Capture the cell that displays the provided text and extract its (X, Y) central coordinate. 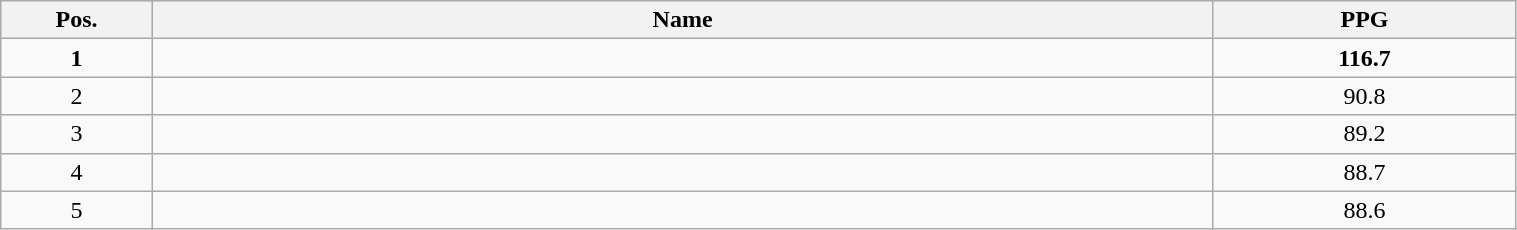
88.7 (1364, 172)
PPG (1364, 20)
90.8 (1364, 96)
Name (682, 20)
89.2 (1364, 134)
88.6 (1364, 210)
1 (77, 58)
2 (77, 96)
Pos. (77, 20)
116.7 (1364, 58)
4 (77, 172)
5 (77, 210)
3 (77, 134)
